Return the (X, Y) coordinate for the center point of the cell that contains the specified text.  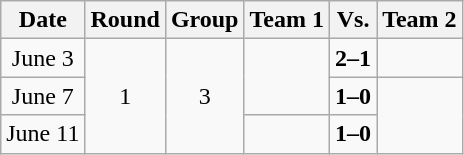
Group (204, 20)
2–1 (354, 58)
Team 1 (287, 20)
3 (204, 96)
June 3 (43, 58)
Team 2 (420, 20)
June 11 (43, 134)
June 7 (43, 96)
Round (125, 20)
Vs. (354, 20)
Date (43, 20)
1 (125, 96)
